Output the [x, y] coordinate of the center of the cell containing the given text.  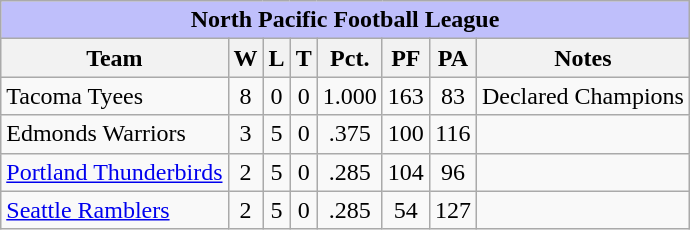
Seattle Ramblers [114, 210]
Portland Thunderbirds [114, 172]
83 [452, 96]
L [276, 58]
104 [406, 172]
T [304, 58]
PA [452, 58]
Pct. [350, 58]
100 [406, 134]
Edmonds Warriors [114, 134]
Team [114, 58]
North Pacific Football League [346, 20]
Declared Champions [582, 96]
1.000 [350, 96]
3 [246, 134]
54 [406, 210]
163 [406, 96]
96 [452, 172]
127 [452, 210]
Notes [582, 58]
W [246, 58]
.375 [350, 134]
Tacoma Tyees [114, 96]
116 [452, 134]
PF [406, 58]
8 [246, 96]
